For the text-containing cell, return its midpoint in (X, Y) coordinate format. 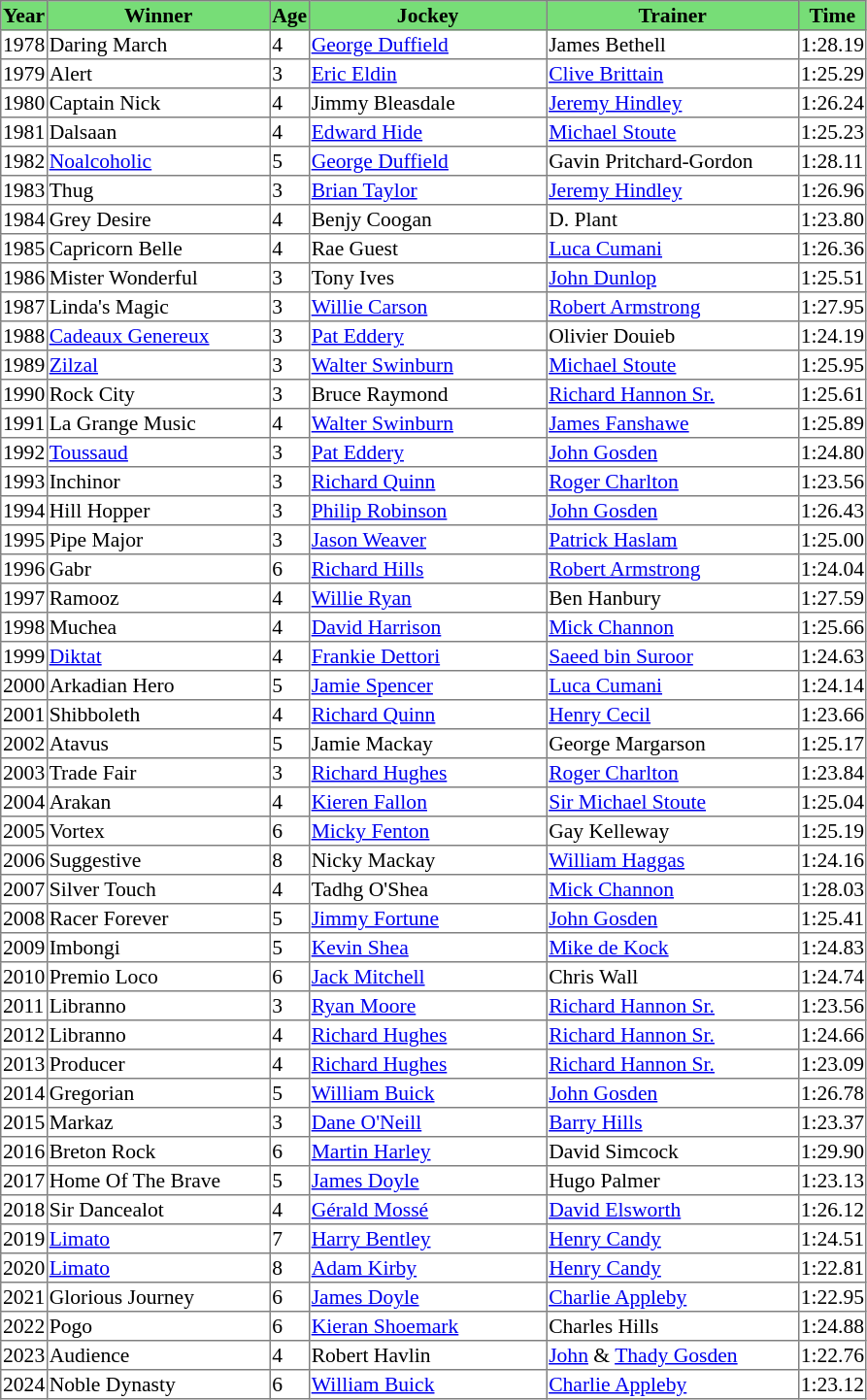
Age (289, 16)
Adam Kirby (427, 1268)
Zilzal (158, 365)
Brian Taylor (427, 190)
Jack Mitchell (427, 977)
Hill Hopper (158, 511)
La Grange Music (158, 423)
James Bethell (673, 45)
Toussaud (158, 452)
1:24.63 (832, 656)
Gay Kelleway (673, 831)
Silver Touch (158, 889)
Nicky Mackay (427, 860)
1:29.90 (832, 1151)
Gabr (158, 569)
Ben Hanbury (673, 598)
Year (24, 16)
2003 (24, 773)
Shibboleth (158, 715)
1:24.88 (832, 1326)
1:22.81 (832, 1268)
1991 (24, 423)
1:25.23 (832, 132)
Producer (158, 1064)
Cadeaux Genereux (158, 336)
Frankie Dettori (427, 656)
Kieren Fallon (427, 802)
Imbongi (158, 948)
1:23.80 (832, 219)
Markaz (158, 1122)
David Elsworth (673, 1210)
Edward Hide (427, 132)
2018 (24, 1210)
1985 (24, 249)
1:26.24 (832, 103)
Benjy Coogan (427, 219)
2012 (24, 1035)
Kevin Shea (427, 948)
2004 (24, 802)
Charles Hills (673, 1326)
1998 (24, 627)
Saeed bin Suroor (673, 656)
Henry Cecil (673, 715)
Richard Hills (427, 569)
Tadhg O'Shea (427, 889)
Ramooz (158, 598)
1996 (24, 569)
Glorious Journey (158, 1297)
1:24.83 (832, 948)
1:25.04 (832, 802)
2010 (24, 977)
Thug (158, 190)
Jason Weaver (427, 540)
1982 (24, 161)
1979 (24, 74)
1:27.59 (832, 598)
1:25.51 (832, 278)
Micky Fenton (427, 831)
William Haggas (673, 860)
Robert Havlin (427, 1355)
Linda's Magic (158, 307)
2005 (24, 831)
1:26.36 (832, 249)
Grey Desire (158, 219)
Home Of The Brave (158, 1181)
2008 (24, 918)
George Margarson (673, 744)
1:25.29 (832, 74)
1:24.66 (832, 1035)
1:24.80 (832, 452)
Philip Robinson (427, 511)
2024 (24, 1384)
1:25.00 (832, 540)
Mister Wonderful (158, 278)
Capricorn Belle (158, 249)
Patrick Haslam (673, 540)
Bruce Raymond (427, 394)
Tony Ives (427, 278)
Trade Fair (158, 773)
Gavin Pritchard-Gordon (673, 161)
Diktat (158, 656)
2009 (24, 948)
Olivier Douieb (673, 336)
1:22.95 (832, 1297)
Clive Brittain (673, 74)
2017 (24, 1181)
2006 (24, 860)
1:26.12 (832, 1210)
1:23.09 (832, 1064)
D. Plant (673, 219)
Pipe Major (158, 540)
Daring March (158, 45)
Premio Loco (158, 977)
2022 (24, 1326)
Willie Ryan (427, 598)
Sir Dancealot (158, 1210)
Noalcoholic (158, 161)
Audience (158, 1355)
Winner (158, 16)
Barry Hills (673, 1122)
1978 (24, 45)
John Dunlop (673, 278)
Kieran Shoemark (427, 1326)
Rae Guest (427, 249)
1:26.96 (832, 190)
Vortex (158, 831)
Racer Forever (158, 918)
1997 (24, 598)
1994 (24, 511)
Sir Michael Stoute (673, 802)
2014 (24, 1093)
1987 (24, 307)
Jimmy Bleasdale (427, 103)
2001 (24, 715)
John & Thady Gosden (673, 1355)
1:26.43 (832, 511)
David Harrison (427, 627)
Martin Harley (427, 1151)
2023 (24, 1355)
2016 (24, 1151)
Jockey (427, 16)
1:25.19 (832, 831)
2021 (24, 1297)
1:23.84 (832, 773)
1:28.03 (832, 889)
1:25.61 (832, 394)
1981 (24, 132)
2011 (24, 1006)
Jamie Mackay (427, 744)
1:27.95 (832, 307)
1:24.51 (832, 1239)
Muchea (158, 627)
1988 (24, 336)
2007 (24, 889)
Noble Dynasty (158, 1384)
7 (289, 1239)
Ryan Moore (427, 1006)
1989 (24, 365)
2013 (24, 1064)
1992 (24, 452)
2020 (24, 1268)
1983 (24, 190)
1995 (24, 540)
Breton Rock (158, 1151)
Hugo Palmer (673, 1181)
1:24.04 (832, 569)
2000 (24, 685)
1:25.17 (832, 744)
Pogo (158, 1326)
Inchinor (158, 482)
2015 (24, 1122)
Mike de Kock (673, 948)
Eric Eldin (427, 74)
Alert (158, 74)
Jimmy Fortune (427, 918)
Willie Carson (427, 307)
Arkadian Hero (158, 685)
1:24.14 (832, 685)
1980 (24, 103)
David Simcock (673, 1151)
Time (832, 16)
1993 (24, 482)
1:23.37 (832, 1122)
1:25.95 (832, 365)
1:22.76 (832, 1355)
1:24.74 (832, 977)
James Fanshawe (673, 423)
Suggestive (158, 860)
1:25.41 (832, 918)
Gregorian (158, 1093)
Chris Wall (673, 977)
Rock City (158, 394)
1:28.19 (832, 45)
Gérald Mossé (427, 1210)
2019 (24, 1239)
Arakan (158, 802)
1999 (24, 656)
1:24.16 (832, 860)
1986 (24, 278)
Harry Bentley (427, 1239)
1:26.78 (832, 1093)
Dane O'Neill (427, 1122)
1:28.11 (832, 161)
2002 (24, 744)
Captain Nick (158, 103)
1:24.19 (832, 336)
1:25.89 (832, 423)
1990 (24, 394)
Jamie Spencer (427, 685)
Atavus (158, 744)
Trainer (673, 16)
1984 (24, 219)
1:23.12 (832, 1384)
1:23.13 (832, 1181)
Dalsaan (158, 132)
1:23.66 (832, 715)
1:25.66 (832, 627)
